Output the [X, Y] coordinate of the center of the cell containing the given text.  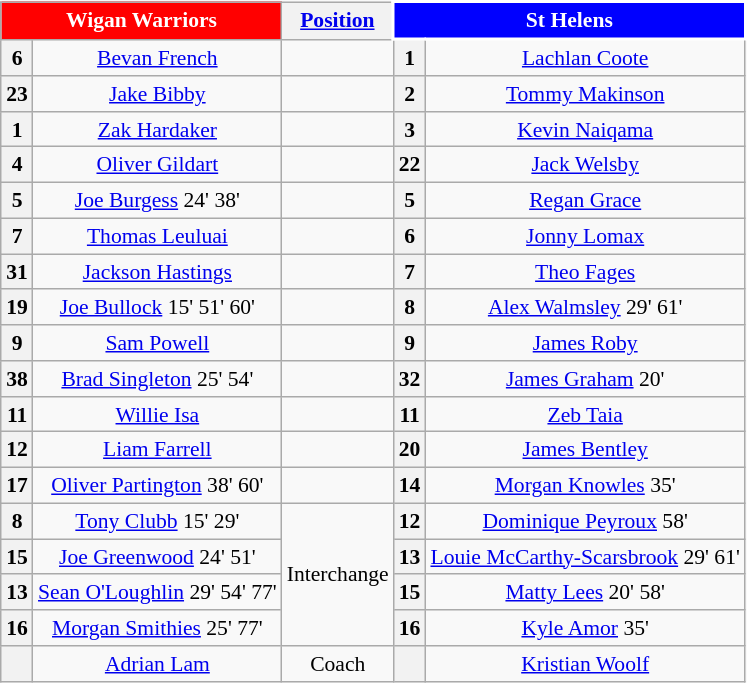
Oliver Partington 38' 60' [158, 485]
Lachlan Coote [584, 57]
Oliver Gildart [158, 165]
Adrian Lam [158, 664]
Morgan Knowles 35' [584, 485]
20 [410, 450]
James Roby [584, 343]
Zeb Taia [584, 414]
14 [410, 485]
32 [410, 379]
38 [17, 379]
Regan Grace [584, 200]
Thomas Leuluai [158, 236]
Jake Bibby [158, 94]
Sam Powell [158, 343]
Joe Bullock 15' 51' 60' [158, 307]
Coach [338, 664]
Willie Isa [158, 414]
Wigan Warriors [141, 20]
James Graham 20' [584, 379]
Louie McCarthy-Scarsbrook 29' 61' [584, 557]
Tommy Makinson [584, 94]
Morgan Smithies 25' 77' [158, 628]
Jackson Hastings [158, 272]
22 [410, 165]
Matty Lees 20' 58' [584, 592]
23 [17, 94]
31 [17, 272]
Kyle Amor 35' [584, 628]
Jack Welsby [584, 165]
Brad Singleton 25' 54' [158, 379]
Position [338, 20]
Kristian Woolf [584, 664]
Bevan French [158, 57]
Kevin Naiqama [584, 129]
James Bentley [584, 450]
Interchange [338, 574]
19 [17, 307]
3 [410, 129]
Jonny Lomax [584, 236]
Liam Farrell [158, 450]
17 [17, 485]
Sean O'Loughlin 29' 54' 77' [158, 592]
Zak Hardaker [158, 129]
Theo Fages [584, 272]
Tony Clubb 15' 29' [158, 521]
St Helens [570, 20]
Joe Greenwood 24' 51' [158, 557]
Joe Burgess 24' 38' [158, 200]
4 [17, 165]
Dominique Peyroux 58' [584, 521]
Alex Walmsley 29' 61' [584, 307]
2 [410, 94]
